Return [x, y] of the center of cell containing provided text 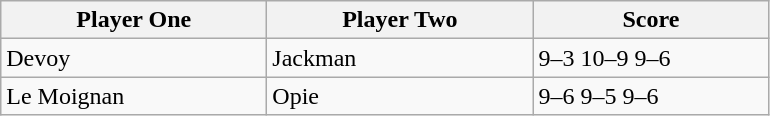
Player One [134, 20]
Devoy [134, 58]
Score [651, 20]
Player Two [400, 20]
9–6 9–5 9–6 [651, 96]
9–3 10–9 9–6 [651, 58]
Le Moignan [134, 96]
Jackman [400, 58]
Opie [400, 96]
